Detect which cell encompasses the target text, then output its [X, Y] center coordinate. 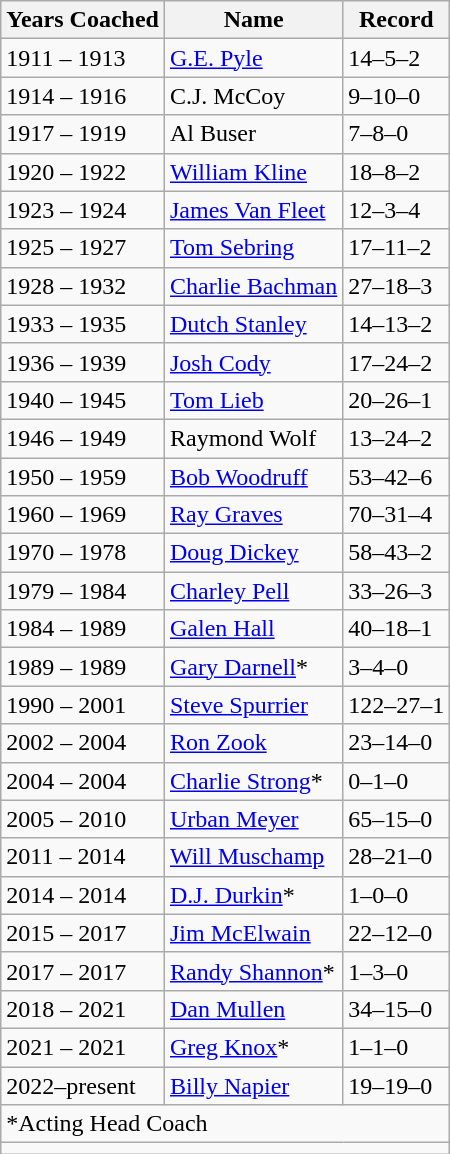
Steve Spurrier [253, 705]
70–31–4 [396, 515]
Billy Napier [253, 1085]
Ron Zook [253, 743]
1940 – 1945 [83, 400]
13–24–2 [396, 438]
33–26–3 [396, 591]
Jim McElwain [253, 933]
1990 – 2001 [83, 705]
18–8–2 [396, 172]
7–8–0 [396, 134]
Dan Mullen [253, 1009]
2022–present [83, 1085]
2014 – 2014 [83, 895]
1–3–0 [396, 971]
D.J. Durkin* [253, 895]
Gary Darnell* [253, 667]
122–27–1 [396, 705]
1914 – 1916 [83, 96]
Greg Knox* [253, 1047]
Tom Sebring [253, 248]
3–4–0 [396, 667]
Randy Shannon* [253, 971]
1928 – 1932 [83, 286]
Years Coached [83, 20]
Galen Hall [253, 629]
1911 – 1913 [83, 58]
Name [253, 20]
34–15–0 [396, 1009]
Al Buser [253, 134]
27–18–3 [396, 286]
William Kline [253, 172]
1984 – 1989 [83, 629]
Charley Pell [253, 591]
1946 – 1949 [83, 438]
1917 – 1919 [83, 134]
23–14–0 [396, 743]
17–24–2 [396, 362]
1–0–0 [396, 895]
Ray Graves [253, 515]
Tom Lieb [253, 400]
1933 – 1935 [83, 324]
James Van Fleet [253, 210]
1970 – 1978 [83, 553]
C.J. McCoy [253, 96]
Record [396, 20]
58–43–2 [396, 553]
14–13–2 [396, 324]
Charlie Strong* [253, 781]
1979 – 1984 [83, 591]
28–21–0 [396, 857]
1920 – 1922 [83, 172]
2004 – 2004 [83, 781]
2021 – 2021 [83, 1047]
2017 – 2017 [83, 971]
Bob Woodruff [253, 477]
20–26–1 [396, 400]
G.E. Pyle [253, 58]
Dutch Stanley [253, 324]
22–12–0 [396, 933]
Doug Dickey [253, 553]
0–1–0 [396, 781]
2018 – 2021 [83, 1009]
40–18–1 [396, 629]
*Acting Head Coach [226, 1124]
Urban Meyer [253, 819]
53–42–6 [396, 477]
19–19–0 [396, 1085]
12–3–4 [396, 210]
Raymond Wolf [253, 438]
1950 – 1959 [83, 477]
1–1–0 [396, 1047]
14–5–2 [396, 58]
Josh Cody [253, 362]
1923 – 1924 [83, 210]
9–10–0 [396, 96]
1936 – 1939 [83, 362]
2011 – 2014 [83, 857]
2015 – 2017 [83, 933]
65–15–0 [396, 819]
17–11–2 [396, 248]
2002 – 2004 [83, 743]
1925 – 1927 [83, 248]
Will Muschamp [253, 857]
1960 – 1969 [83, 515]
1989 – 1989 [83, 667]
2005 – 2010 [83, 819]
Charlie Bachman [253, 286]
